From the cell containing the given text, extract its center point as [X, Y] coordinate. 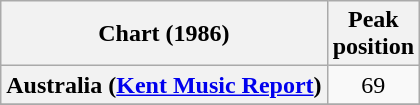
69 [373, 85]
Peakposition [373, 34]
Chart (1986) [164, 34]
Australia (Kent Music Report) [164, 85]
